Return the (x, y) coordinate for the center point of the cell that contains the specified text.  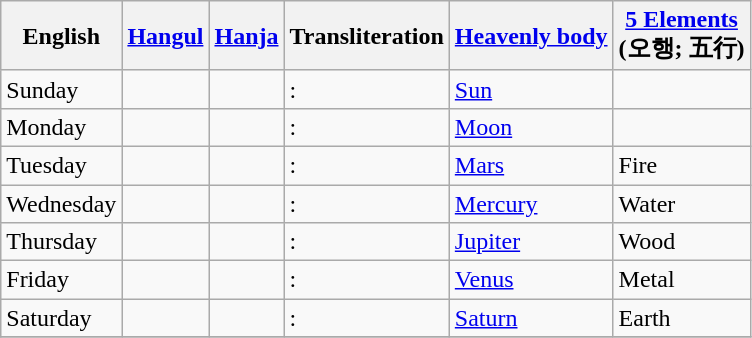
Mars (531, 165)
Thursday (62, 242)
Monday (62, 127)
Sun (531, 89)
Water (682, 203)
Mercury (531, 203)
Friday (62, 280)
Sunday (62, 89)
Hanja (246, 36)
Wednesday (62, 203)
Hangul (166, 36)
English (62, 36)
Tuesday (62, 165)
Transliteration (366, 36)
Heavenly body (531, 36)
Saturday (62, 318)
Wood (682, 242)
Metal (682, 280)
Jupiter (531, 242)
Venus (531, 280)
5 Elements(오행; 五行) (682, 36)
Saturn (531, 318)
Moon (531, 127)
Earth (682, 318)
Fire (682, 165)
